Identify which cell holds the provided text, then report its (X, Y) central coordinate. 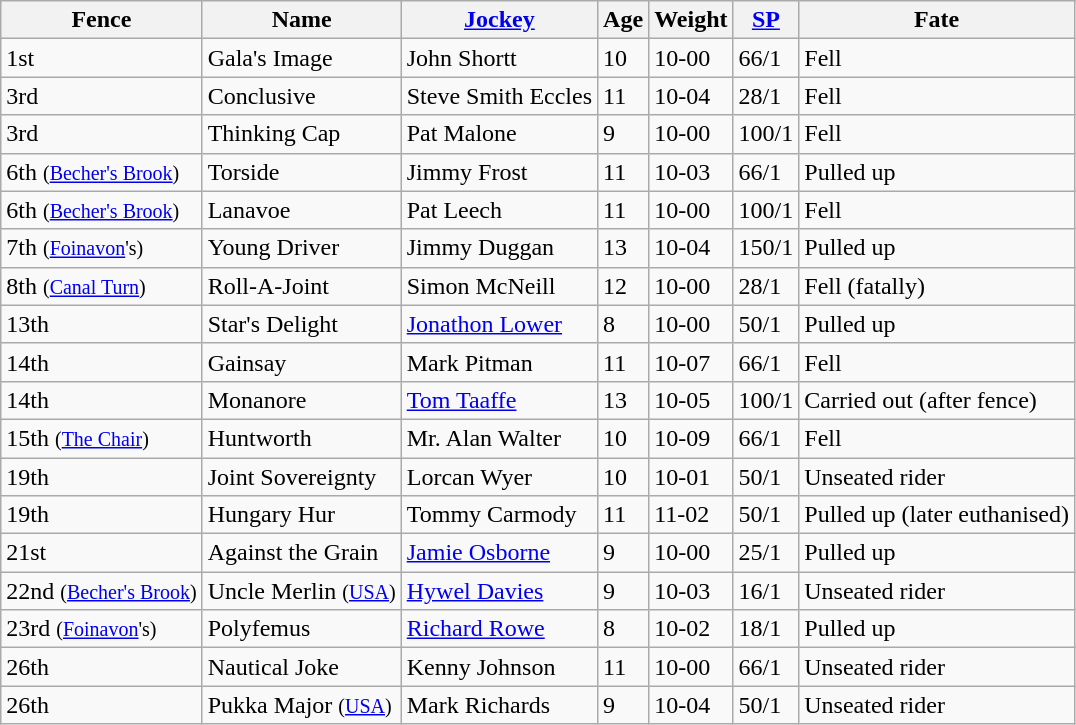
Fell (fatally) (937, 286)
Pat Malone (499, 134)
Jamie Osborne (499, 553)
Lorcan Wyer (499, 477)
Star's Delight (302, 324)
16/1 (766, 591)
Uncle Merlin (USA) (302, 591)
Mr. Alan Walter (499, 438)
Roll-A-Joint (302, 286)
Mark Richards (499, 705)
Hungary Hur (302, 515)
Lanavoe (302, 210)
21st (102, 553)
150/1 (766, 248)
Pukka Major (USA) (302, 705)
Gala's Image (302, 58)
7th (Foinavon's) (102, 248)
10-01 (691, 477)
Fate (937, 20)
Thinking Cap (302, 134)
Against the Grain (302, 553)
Steve Smith Eccles (499, 96)
Tommy Carmody (499, 515)
Weight (691, 20)
Nautical Joke (302, 667)
8th (Canal Turn) (102, 286)
18/1 (766, 629)
10-07 (691, 362)
Mark Pitman (499, 362)
Torside (302, 172)
Age (624, 20)
Simon McNeill (499, 286)
Conclusive (302, 96)
10-09 (691, 438)
10-05 (691, 400)
25/1 (766, 553)
11-02 (691, 515)
Jimmy Duggan (499, 248)
15th (The Chair) (102, 438)
Polyfemus (302, 629)
Joint Sovereignty (302, 477)
Jockey (499, 20)
Monanore (302, 400)
Young Driver (302, 248)
10-02 (691, 629)
SP (766, 20)
Pat Leech (499, 210)
Kenny Johnson (499, 667)
Richard Rowe (499, 629)
Tom Taaffe (499, 400)
Jonathon Lower (499, 324)
22nd (Becher's Brook) (102, 591)
Fence (102, 20)
John Shortt (499, 58)
Pulled up (later euthanised) (937, 515)
Hywel Davies (499, 591)
13th (102, 324)
Name (302, 20)
Carried out (after fence) (937, 400)
23rd (Foinavon's) (102, 629)
Huntworth (302, 438)
1st (102, 58)
Jimmy Frost (499, 172)
12 (624, 286)
Gainsay (302, 362)
